Search for the cell housing the specified text and yield its [X, Y] center coordinate. 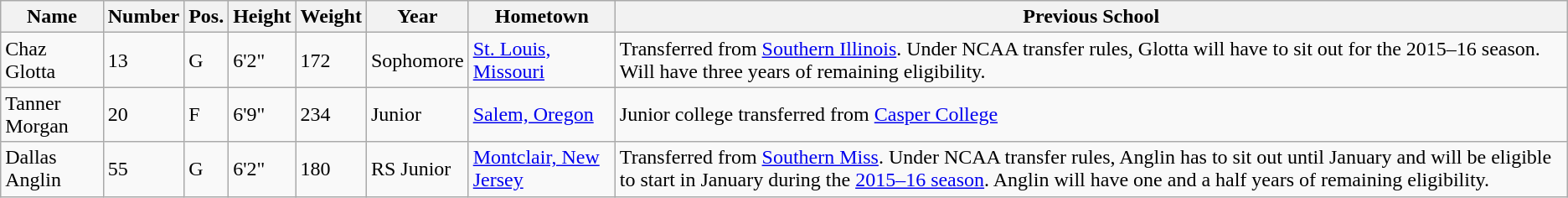
Previous School [1091, 17]
Number [143, 17]
234 [331, 114]
Height [262, 17]
Chaz Glotta [52, 60]
Montclair, New Jersey [541, 169]
Junior college transferred from Casper College [1091, 114]
Weight [331, 17]
Name [52, 17]
St. Louis, Missouri [541, 60]
Year [417, 17]
F [206, 114]
Pos. [206, 17]
Salem, Oregon [541, 114]
55 [143, 169]
6'9" [262, 114]
172 [331, 60]
RS Junior [417, 169]
Tanner Morgan [52, 114]
180 [331, 169]
Sophomore [417, 60]
13 [143, 60]
20 [143, 114]
Dallas Anglin [52, 169]
Junior [417, 114]
Hometown [541, 17]
